Identify which cell holds the provided text, then report its [x, y] central coordinate. 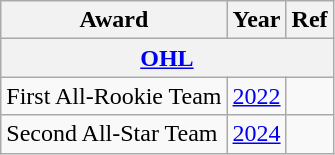
OHL [167, 58]
Ref [310, 20]
Award [114, 20]
Year [256, 20]
Second All-Star Team [114, 134]
2024 [256, 134]
2022 [256, 96]
First All-Rookie Team [114, 96]
